Pinpoint the cell where the given text exists, returning its [X, Y] midpoint coordinate. 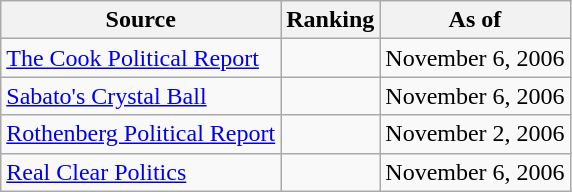
Rothenberg Political Report [141, 134]
November 2, 2006 [475, 134]
Ranking [330, 20]
Source [141, 20]
Real Clear Politics [141, 172]
The Cook Political Report [141, 58]
As of [475, 20]
Sabato's Crystal Ball [141, 96]
